Pinpoint the cell where the given text exists, returning its (X, Y) midpoint coordinate. 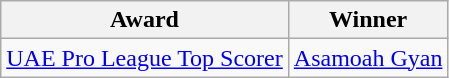
Winner (368, 20)
Award (145, 20)
UAE Pro League Top Scorer (145, 58)
Asamoah Gyan (368, 58)
